For the text-containing cell, return its midpoint in (X, Y) coordinate format. 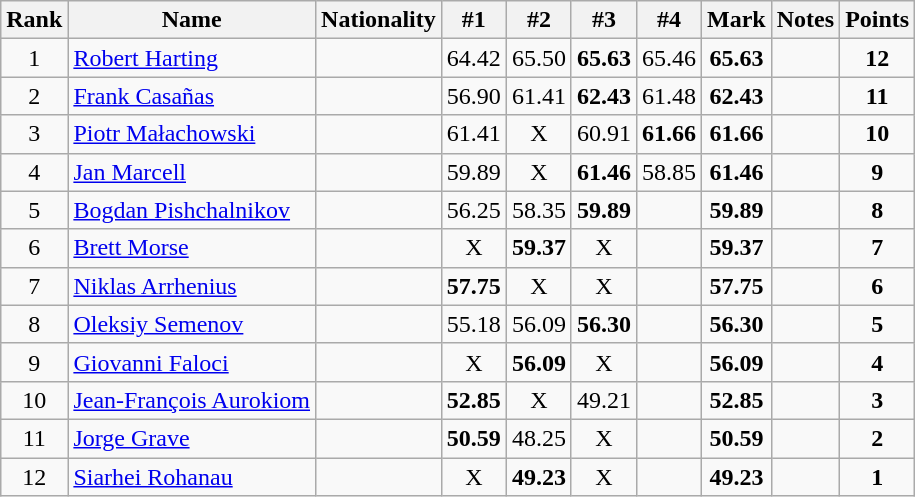
Oleksiy Semenov (192, 324)
#2 (538, 20)
Notes (805, 20)
56.25 (474, 210)
#3 (604, 20)
65.46 (668, 58)
61.48 (668, 96)
60.91 (604, 134)
Mark (737, 20)
Frank Casañas (192, 96)
65.50 (538, 58)
Jean-François Aurokiom (192, 400)
64.42 (474, 58)
Jorge Grave (192, 438)
58.35 (538, 210)
Jan Marcell (192, 172)
Giovanni Faloci (192, 362)
49.21 (604, 400)
#4 (668, 20)
Points (878, 20)
Name (192, 20)
#1 (474, 20)
Siarhei Rohanau (192, 477)
Piotr Małachowski (192, 134)
Rank (34, 20)
Robert Harting (192, 58)
58.85 (668, 172)
56.90 (474, 96)
Nationality (379, 20)
Niklas Arrhenius (192, 286)
Brett Morse (192, 248)
48.25 (538, 438)
Bogdan Pishchalnikov (192, 210)
55.18 (474, 324)
